Find where the given text appears and provide that cell's center as [x, y] coordinate. 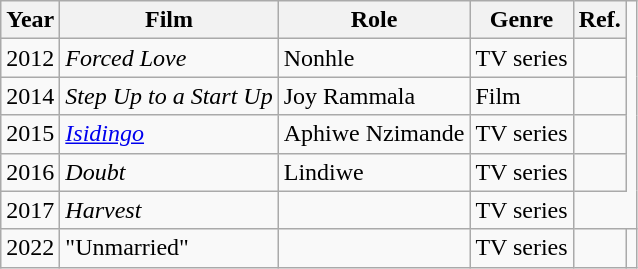
Genre [522, 20]
Nonhle [374, 58]
Harvest [169, 210]
Forced Love [169, 58]
Doubt [169, 172]
Aphiwe Nzimande [374, 134]
2022 [30, 248]
2014 [30, 96]
2015 [30, 134]
Ref. [600, 20]
Isidingo [169, 134]
Lindiwe [374, 172]
2017 [30, 210]
2012 [30, 58]
Role [374, 20]
Joy Rammala [374, 96]
"Unmarried" [169, 248]
2016 [30, 172]
Year [30, 20]
Step Up to a Start Up [169, 96]
